Find where the given text appears and provide that cell's center as (X, Y) coordinate. 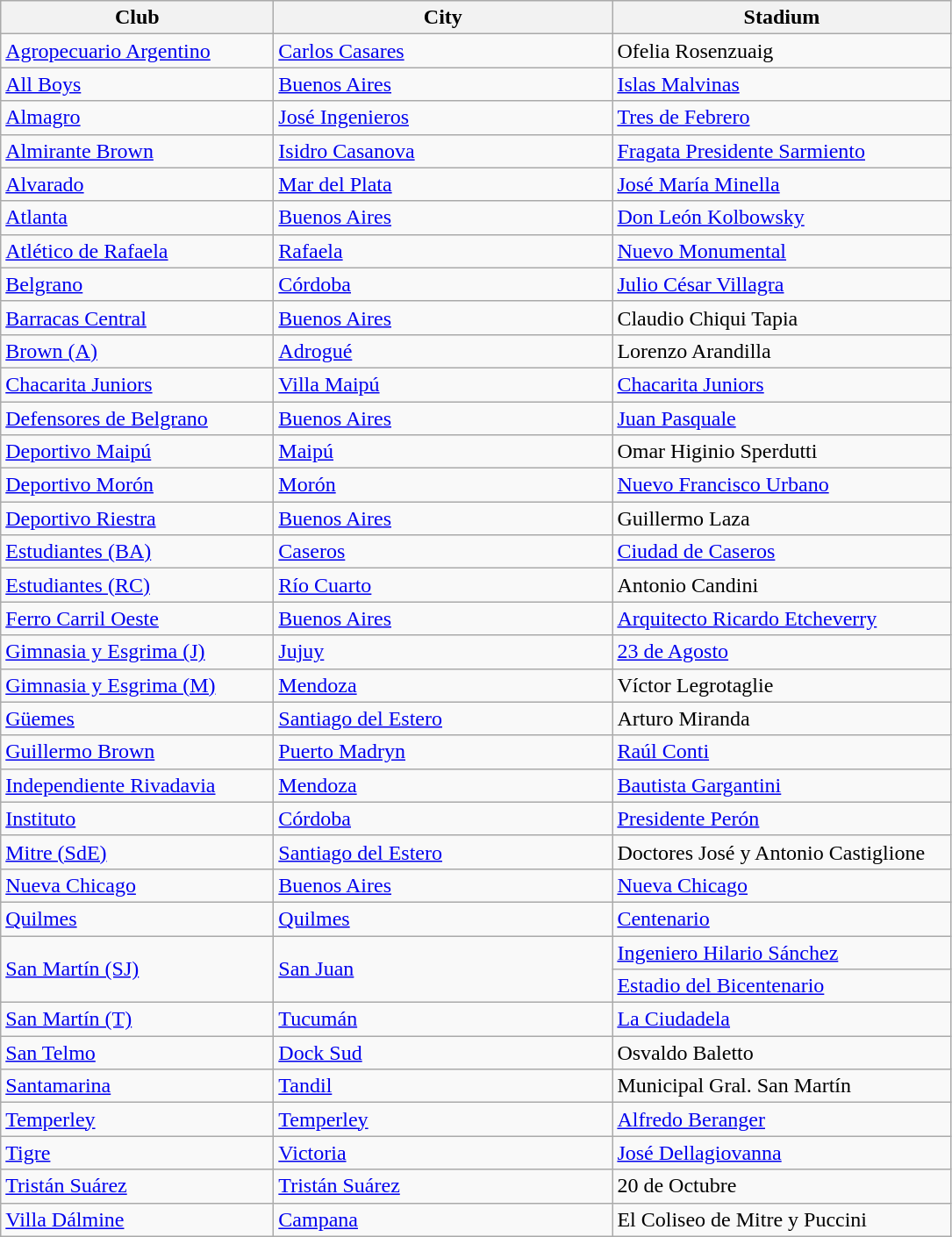
Municipal Gral. San Martín (782, 1086)
Barracas Central (137, 318)
El Coliseo de Mitre y Puccini (782, 1219)
Mar del Plata (443, 184)
Omar Higinio Sperdutti (782, 452)
Ofelia Rosenzuaig (782, 51)
Doctores José y Antonio Castiglione (782, 852)
Deportivo Maipú (137, 452)
Estudiantes (BA) (137, 552)
Presidente Perón (782, 819)
Carlos Casares (443, 51)
Stadium (782, 18)
Isidro Casanova (443, 151)
Almirante Brown (137, 151)
Claudio Chiqui Tapia (782, 318)
San Martín (T) (137, 1019)
Maipú (443, 452)
Alvarado (137, 184)
Osvaldo Baletto (782, 1053)
Deportivo Riestra (137, 518)
San Martín (SJ) (137, 969)
Gimnasia y Esgrima (J) (137, 652)
Julio César Villagra (782, 284)
José Ingenieros (443, 118)
Don León Kolbowsky (782, 218)
Juan Pasquale (782, 418)
Villa Maipú (443, 384)
Ferro Carril Oeste (137, 618)
Raúl Conti (782, 752)
Güemes (137, 719)
Tandil (443, 1086)
Villa Dálmine (137, 1219)
Centenario (782, 919)
Estadio del Bicentenario (782, 986)
Gimnasia y Esgrima (M) (137, 685)
Tucumán (443, 1019)
Fragata Presidente Sarmiento (782, 151)
Deportivo Morón (137, 485)
Bautista Gargantini (782, 785)
Ingeniero Hilario Sánchez (782, 952)
City (443, 18)
Instituto (137, 819)
José Dellagiovanna (782, 1153)
Santamarina (137, 1086)
Atlético de Rafaela (137, 251)
Islas Malvinas (782, 84)
Agropecuario Argentino (137, 51)
23 de Agosto (782, 652)
Rafaela (443, 251)
Atlanta (137, 218)
Lorenzo Arandilla (782, 351)
Nuevo Monumental (782, 251)
Brown (A) (137, 351)
San Juan (443, 969)
Ciudad de Caseros (782, 552)
Antonio Candini (782, 585)
Tigre (137, 1153)
Río Cuarto (443, 585)
Morón (443, 485)
San Telmo (137, 1053)
Campana (443, 1219)
Arturo Miranda (782, 719)
Club (137, 18)
Belgrano (137, 284)
20 de Octubre (782, 1186)
Independiente Rivadavia (137, 785)
La Ciudadela (782, 1019)
Almagro (137, 118)
Puerto Madryn (443, 752)
Adrogué (443, 351)
Alfredo Beranger (782, 1119)
Jujuy (443, 652)
Víctor Legrotaglie (782, 685)
Guillermo Brown (137, 752)
José María Minella (782, 184)
Nuevo Francisco Urbano (782, 485)
Defensores de Belgrano (137, 418)
Mitre (SdE) (137, 852)
Victoria (443, 1153)
All Boys (137, 84)
Caseros (443, 552)
Tres de Febrero (782, 118)
Dock Sud (443, 1053)
Estudiantes (RC) (137, 585)
Arquitecto Ricardo Etcheverry (782, 618)
Guillermo Laza (782, 518)
